Capture the cell that displays the provided text and extract its [X, Y] central coordinate. 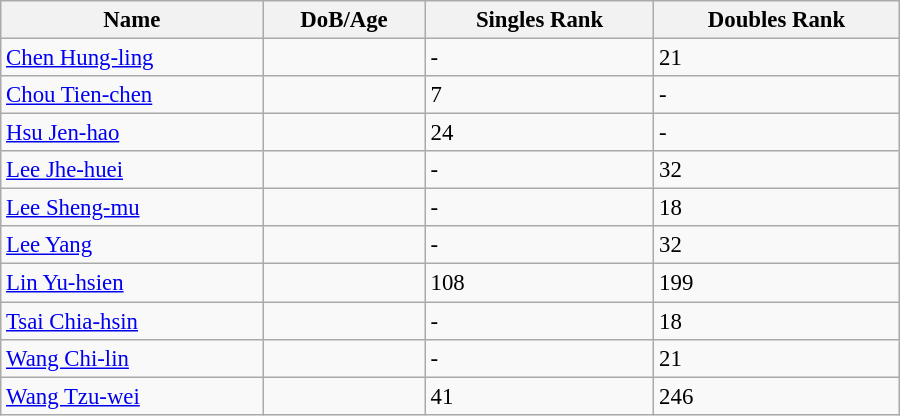
108 [540, 283]
41 [540, 396]
Hsu Jen-hao [132, 133]
Lee Sheng-mu [132, 208]
Doubles Rank [776, 20]
199 [776, 283]
Lee Yang [132, 245]
Wang Tzu-wei [132, 396]
Lin Yu-hsien [132, 283]
Lee Jhe-huei [132, 170]
Singles Rank [540, 20]
Tsai Chia-hsin [132, 321]
DoB/Age [344, 20]
Chou Tien-chen [132, 95]
Wang Chi-lin [132, 358]
Chen Hung-ling [132, 58]
24 [540, 133]
246 [776, 396]
Name [132, 20]
7 [540, 95]
